Scan for the cell matching the given text and deliver its [X, Y] coordinate at center. 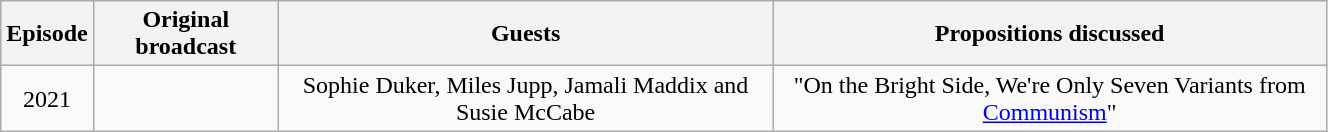
Episode [47, 34]
2021 [47, 98]
Sophie Duker, Miles Jupp, Jamali Maddix and Susie McCabe [526, 98]
"On the Bright Side, We're Only Seven Variants from Communism" [1050, 98]
Propositions discussed [1050, 34]
Guests [526, 34]
Original broadcast [186, 34]
